From the cell containing the given text, extract its center point as (X, Y) coordinate. 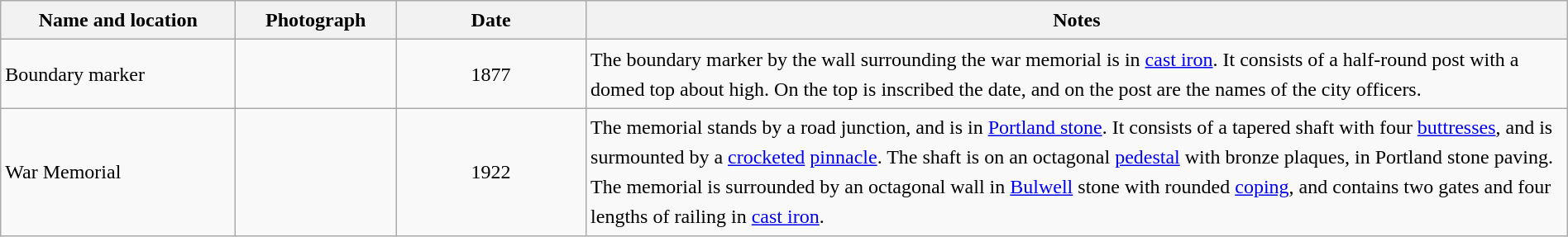
1922 (491, 172)
1877 (491, 74)
Boundary marker (118, 74)
Notes (1077, 20)
War Memorial (118, 172)
Date (491, 20)
Name and location (118, 20)
Photograph (316, 20)
